Capture the cell that displays the provided text and extract its [x, y] central coordinate. 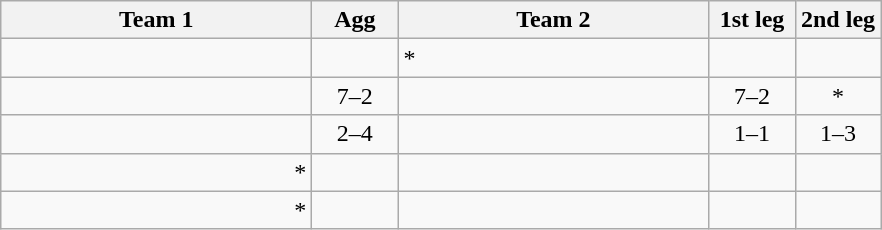
2nd leg [838, 20]
Team 1 [156, 20]
1–1 [752, 134]
Agg [355, 20]
1st leg [752, 20]
Team 2 [554, 20]
2–4 [355, 134]
1–3 [838, 134]
